Search for the cell housing the specified text and yield its [X, Y] center coordinate. 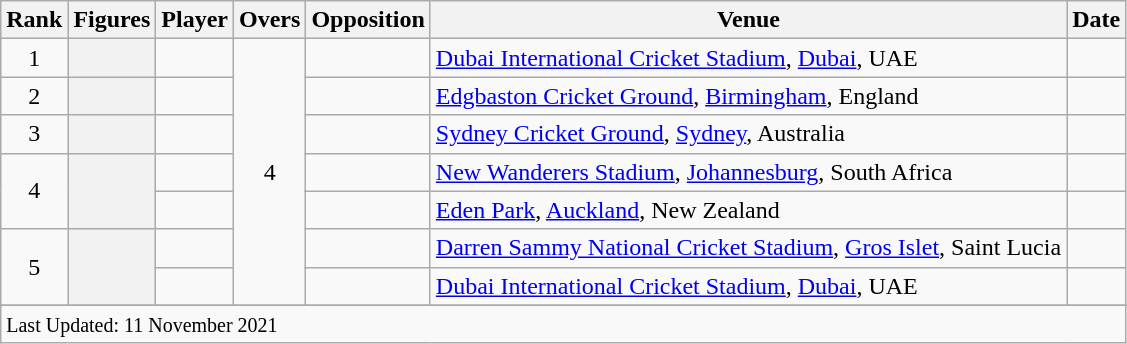
Last Updated: 11 November 2021 [564, 324]
Sydney Cricket Ground, Sydney, Australia [748, 134]
Venue [748, 20]
Figures [112, 20]
Darren Sammy National Cricket Stadium, Gros Islet, Saint Lucia [748, 248]
Edgbaston Cricket Ground, Birmingham, England [748, 96]
Opposition [368, 20]
New Wanderers Stadium, Johannesburg, South Africa [748, 172]
Date [1096, 20]
Overs [270, 20]
1 [34, 58]
3 [34, 134]
Eden Park, Auckland, New Zealand [748, 210]
2 [34, 96]
Rank [34, 20]
Player [195, 20]
5 [34, 267]
